Return the [X, Y] coordinate for the center point of the cell that contains the specified text.  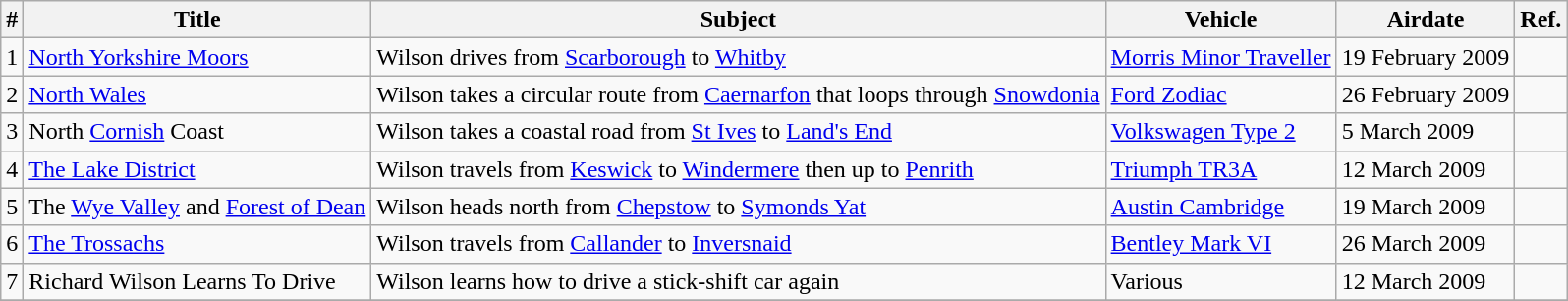
Volkswagen Type 2 [1220, 132]
Bentley Mark VI [1220, 244]
Airdate [1426, 20]
Wilson heads north from Chepstow to Symonds Yat [739, 207]
The Lake District [197, 169]
Title [197, 20]
Ref. [1540, 20]
Wilson travels from Callander to Inversnaid [739, 244]
5 March 2009 [1426, 132]
19 February 2009 [1426, 57]
North Wales [197, 94]
Wilson travels from Keswick to Windermere then up to Penrith [739, 169]
Ford Zodiac [1220, 94]
Wilson takes a coastal road from St Ives to Land's End [739, 132]
The Wye Valley and Forest of Dean [197, 207]
Wilson takes a circular route from Caernarfon that loops through Snowdonia [739, 94]
Wilson learns how to drive a stick-shift car again [739, 281]
4 [12, 169]
Morris Minor Traveller [1220, 57]
Various [1220, 281]
6 [12, 244]
3 [12, 132]
26 March 2009 [1426, 244]
26 February 2009 [1426, 94]
Triumph TR3A [1220, 169]
7 [12, 281]
5 [12, 207]
Richard Wilson Learns To Drive [197, 281]
2 [12, 94]
19 March 2009 [1426, 207]
Subject [739, 20]
Vehicle [1220, 20]
Wilson drives from Scarborough to Whitby [739, 57]
1 [12, 57]
North Yorkshire Moors [197, 57]
# [12, 20]
Austin Cambridge [1220, 207]
The Trossachs [197, 244]
North Cornish Coast [197, 132]
